From the cell containing the given text, extract its center point as (X, Y) coordinate. 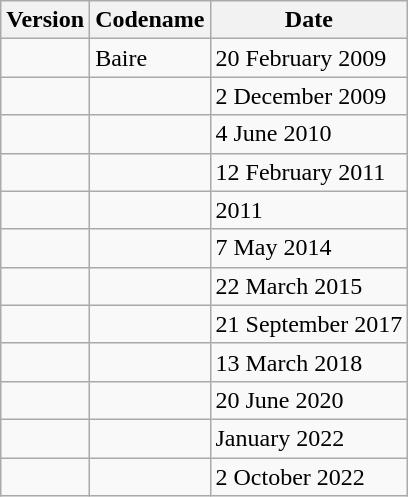
Version (46, 20)
2 October 2022 (309, 477)
21 September 2017 (309, 324)
12 February 2011 (309, 172)
20 June 2020 (309, 400)
Date (309, 20)
4 June 2010 (309, 134)
22 March 2015 (309, 286)
7 May 2014 (309, 248)
Baire (150, 58)
20 February 2009 (309, 58)
Codename (150, 20)
13 March 2018 (309, 362)
2011 (309, 210)
January 2022 (309, 438)
2 December 2009 (309, 96)
